Return [x, y] of the center of cell containing provided text 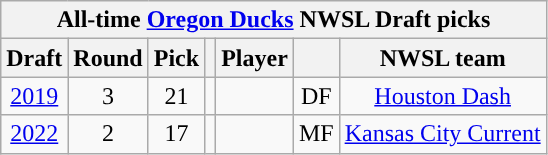
Round [108, 58]
All-time Oregon Ducks NWSL Draft picks [274, 20]
Houston Dash [442, 96]
Draft [34, 58]
Pick [176, 58]
21 [176, 96]
2019 [34, 96]
NWSL team [442, 58]
Kansas City Current [442, 134]
DF [316, 96]
MF [316, 134]
2022 [34, 134]
3 [108, 96]
2 [108, 134]
Player [255, 58]
17 [176, 134]
